Provide the [X, Y] coordinate of the cell's center where the given text is located.  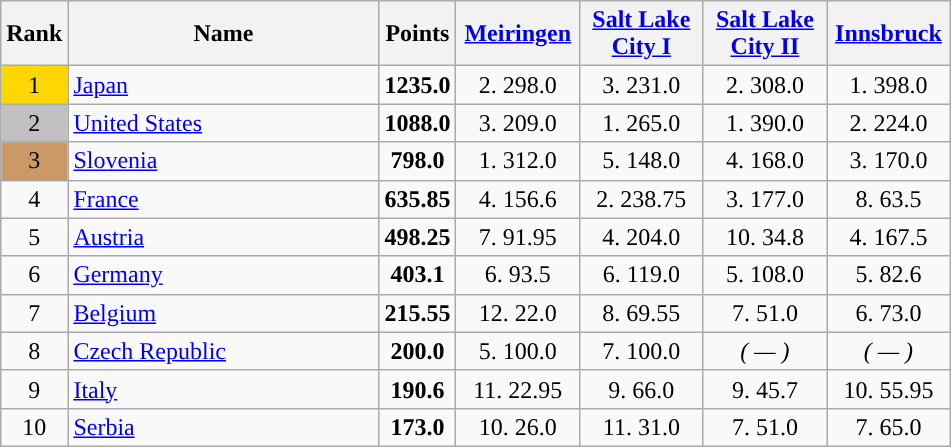
1. 312.0 [518, 161]
6. 119.0 [642, 275]
3. 170.0 [889, 161]
3. 209.0 [518, 123]
7. 91.95 [518, 237]
4. 168.0 [765, 161]
Italy [224, 389]
Salt Lake City I [642, 34]
10. 34.8 [765, 237]
Salt Lake City II [765, 34]
Japan [224, 85]
635.85 [418, 199]
7 [34, 313]
1 [34, 85]
8. 63.5 [889, 199]
4. 156.6 [518, 199]
1. 390.0 [765, 123]
2 [34, 123]
1088.0 [418, 123]
Serbia [224, 427]
2. 298.0 [518, 85]
215.55 [418, 313]
10. 55.95 [889, 389]
5. 148.0 [642, 161]
403.1 [418, 275]
5 [34, 237]
8. 69.55 [642, 313]
5. 108.0 [765, 275]
173.0 [418, 427]
7. 65.0 [889, 427]
3. 177.0 [765, 199]
10 [34, 427]
1. 265.0 [642, 123]
6 [34, 275]
4. 204.0 [642, 237]
4. 167.5 [889, 237]
Points [418, 34]
10. 26.0 [518, 427]
190.6 [418, 389]
2. 238.75 [642, 199]
Rank [34, 34]
1235.0 [418, 85]
1. 398.0 [889, 85]
9 [34, 389]
Czech Republic [224, 351]
11. 22.95 [518, 389]
498.25 [418, 237]
9. 45.7 [765, 389]
Slovenia [224, 161]
2. 224.0 [889, 123]
6. 93.5 [518, 275]
Meiringen [518, 34]
200.0 [418, 351]
Belgium [224, 313]
3. 231.0 [642, 85]
6. 73.0 [889, 313]
Innsbruck [889, 34]
5. 82.6 [889, 275]
8 [34, 351]
798.0 [418, 161]
2. 308.0 [765, 85]
11. 31.0 [642, 427]
France [224, 199]
5. 100.0 [518, 351]
United States [224, 123]
4 [34, 199]
Austria [224, 237]
9. 66.0 [642, 389]
7. 100.0 [642, 351]
3 [34, 161]
Name [224, 34]
12. 22.0 [518, 313]
Germany [224, 275]
